From the cell containing the given text, extract its center point as [x, y] coordinate. 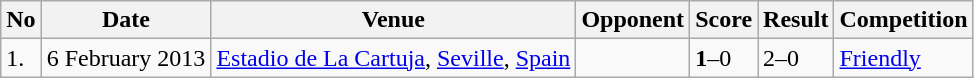
1. [21, 58]
Friendly [904, 58]
Result [796, 20]
1–0 [724, 58]
Score [724, 20]
Estadio de La Cartuja, Seville, Spain [394, 58]
No [21, 20]
Date [126, 20]
Opponent [633, 20]
6 February 2013 [126, 58]
Competition [904, 20]
Venue [394, 20]
2–0 [796, 58]
